Search for the cell housing the specified text and yield its [X, Y] center coordinate. 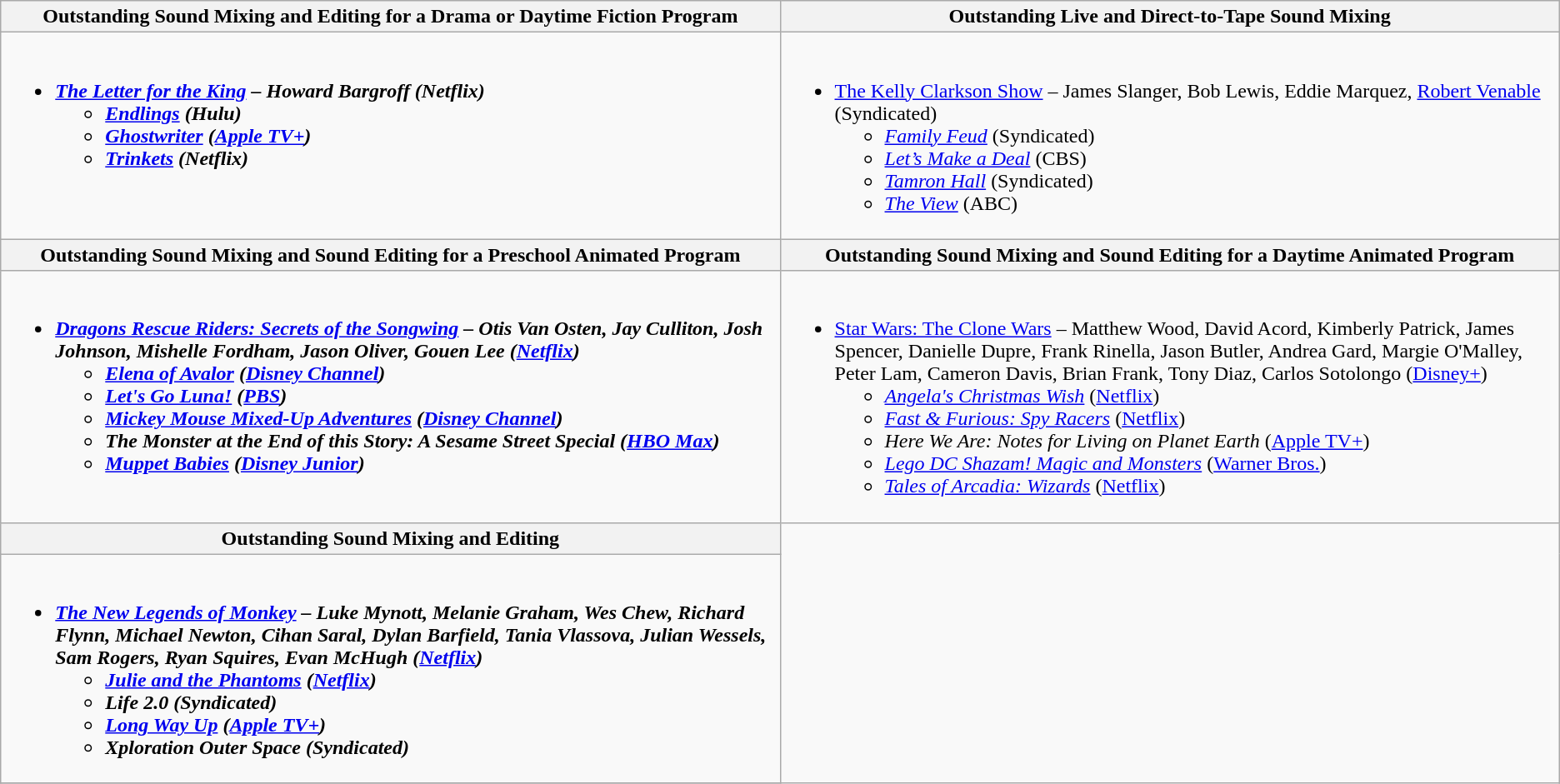
Outstanding Live and Direct-to-Tape Sound Mixing [1170, 17]
Outstanding Sound Mixing and Editing for a Drama or Daytime Fiction Program [390, 17]
Outstanding Sound Mixing and Editing [390, 538]
The Letter for the King – Howard Bargroff (Netflix)Endlings (Hulu)Ghostwriter (Apple TV+)Trinkets (Netflix) [390, 136]
Outstanding Sound Mixing and Sound Editing for a Daytime Animated Program [1170, 255]
Outstanding Sound Mixing and Sound Editing for a Preschool Animated Program [390, 255]
